Find where the given text appears and provide that cell's center as [x, y] coordinate. 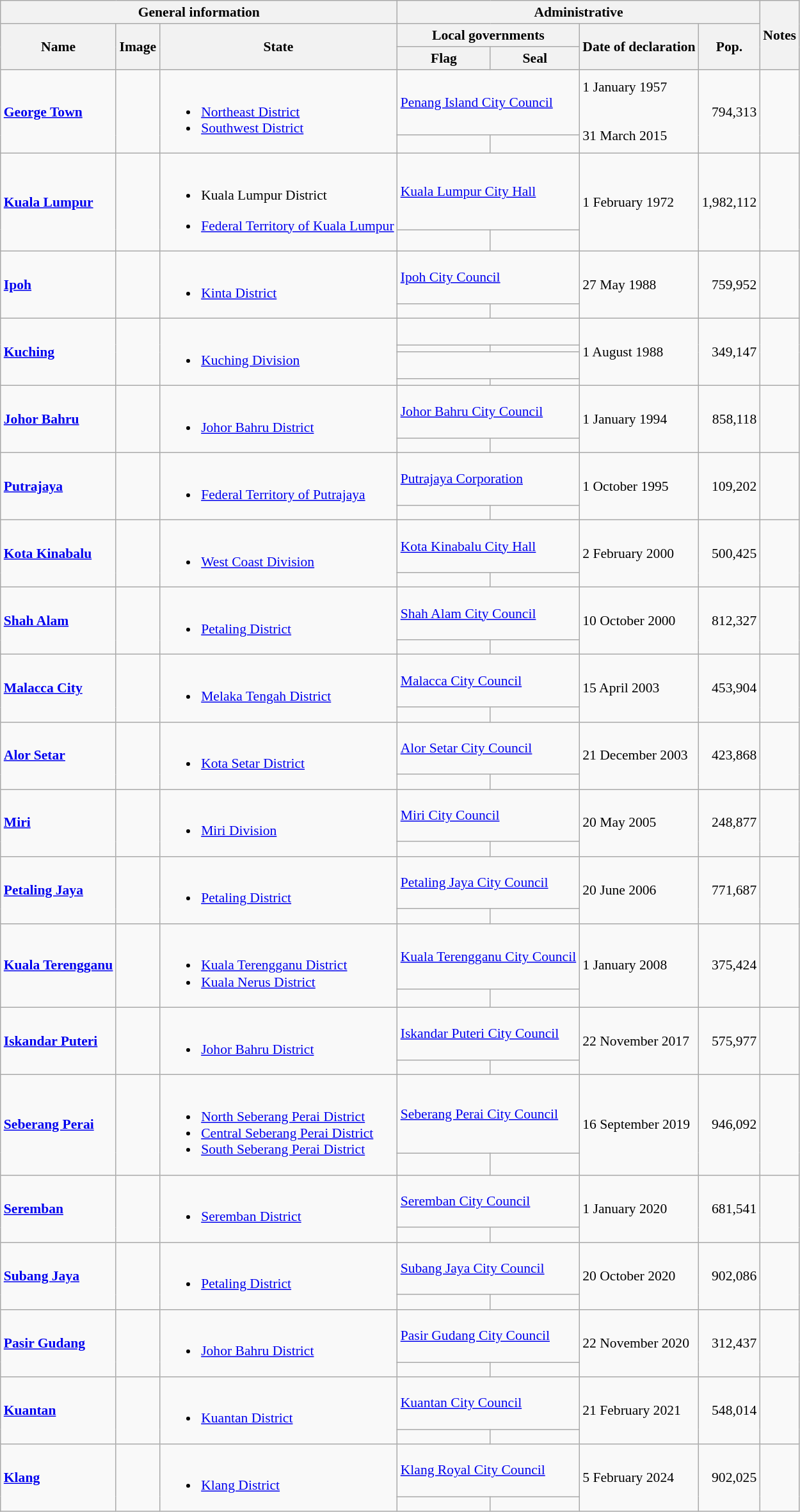
1 January 195731 March 2015 [639, 111]
375,424 [730, 966]
Petaling Jaya [59, 891]
Kuching [59, 352]
1,982,112 [730, 202]
27 May 1988 [639, 285]
Notes [780, 35]
1 August 1988 [639, 352]
Malacca City [59, 688]
Kuantan City Council [489, 1403]
22 November 2020 [639, 1344]
1 January 1994 [639, 420]
Seremban [59, 1209]
20 May 2005 [639, 823]
Putrajaya [59, 486]
North Seberang Perai DistrictCentral Seberang Perai DistrictSouth Seberang Perai District [278, 1125]
Pasir Gudang [59, 1344]
Johor Bahru City Council [489, 412]
State [278, 47]
109,202 [730, 486]
771,687 [730, 891]
Iskandar Puteri City Council [489, 1034]
21 December 2003 [639, 755]
Name [59, 47]
Melaka Tengah District [278, 688]
Kuala Lumpur [59, 202]
General information [199, 12]
George Town [59, 111]
Putrajaya Corporation [489, 479]
21 February 2021 [639, 1410]
Kota Setar District [278, 755]
Shah Alam [59, 621]
Kuala Terengganu City Council [489, 957]
Iskandar Puteri [59, 1042]
Klang Royal City Council [489, 1470]
16 September 2019 [639, 1125]
Kinta District [278, 285]
Petaling Jaya City Council [489, 883]
759,952 [730, 285]
Kuantan District [278, 1410]
Johor Bahru [59, 420]
681,541 [730, 1209]
902,025 [730, 1478]
Alor Setar City Council [489, 748]
Seremban District [278, 1209]
Kuala Lumpur DistrictFederal Territory of Kuala Lumpur [278, 202]
Miri [59, 823]
548,014 [730, 1410]
Kota Kinabalu [59, 554]
423,868 [730, 755]
902,086 [730, 1276]
10 October 2000 [639, 621]
Kuching Division [278, 352]
1 January 2008 [639, 966]
Subang Jaya [59, 1276]
Kuantan [59, 1410]
5 February 2024 [639, 1478]
Shah Alam City Council [489, 614]
Kota Kinabalu City Hall [489, 546]
Kuala Terengganu DistrictKuala Nerus District [278, 966]
1 October 1995 [639, 486]
Klang District [278, 1478]
1 January 2020 [639, 1209]
20 June 2006 [639, 891]
Penang Island City Council [489, 102]
248,877 [730, 823]
500,425 [730, 554]
Miri City Council [489, 816]
575,977 [730, 1042]
15 April 2003 [639, 688]
West Coast Division [278, 554]
812,327 [730, 621]
Ipoh [59, 285]
Date of declaration [639, 47]
Kuala Lumpur City Hall [489, 192]
946,092 [730, 1125]
Seberang Perai City Council [489, 1114]
Subang Jaya City Council [489, 1269]
Seberang Perai [59, 1125]
Federal Territory of Putrajaya [278, 486]
Klang [59, 1478]
Pop. [730, 47]
22 November 2017 [639, 1042]
Northeast DistrictSouthwest District [278, 111]
Image [138, 47]
Seal [535, 58]
Administrative [579, 12]
Flag [444, 58]
794,313 [730, 111]
20 October 2020 [639, 1276]
Alor Setar [59, 755]
Ipoh City Council [489, 278]
312,437 [730, 1344]
Malacca City Council [489, 681]
858,118 [730, 420]
2 February 2000 [639, 554]
Local governments [489, 35]
Miri Division [278, 823]
453,904 [730, 688]
349,147 [730, 352]
Kuala Terengganu [59, 966]
Seremban City Council [489, 1202]
1 February 1972 [639, 202]
Pasir Gudang City Council [489, 1336]
